From the cell containing the given text, extract its center point as (x, y) coordinate. 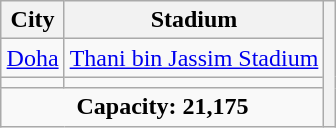
Thani bin Jassim Stadium (194, 58)
Doha (32, 58)
Stadium (194, 20)
Capacity: 21,175 (162, 107)
City (32, 20)
